Identify which cell holds the provided text, then report its [X, Y] central coordinate. 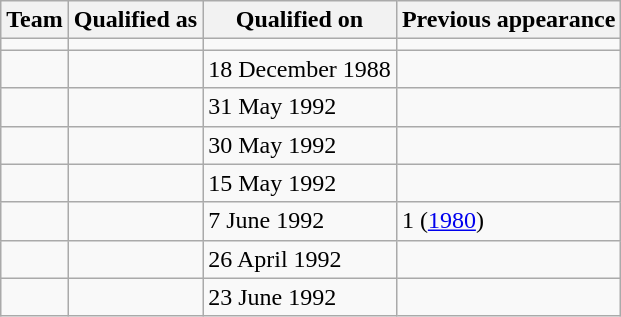
Qualified on [300, 20]
Qualified as [135, 20]
23 June 1992 [300, 297]
18 December 1988 [300, 69]
Team [35, 20]
30 May 1992 [300, 145]
1 (1980) [508, 221]
26 April 1992 [300, 259]
Previous appearance [508, 20]
31 May 1992 [300, 107]
15 May 1992 [300, 183]
7 June 1992 [300, 221]
